Pinpoint the cell where the given text exists, returning its (x, y) midpoint coordinate. 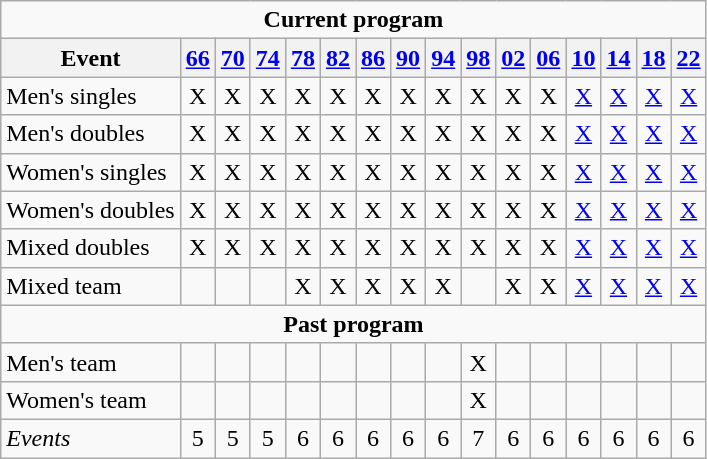
Mixed doubles (90, 248)
Women's singles (90, 172)
Men's team (90, 362)
74 (268, 58)
70 (232, 58)
78 (302, 58)
Events (90, 438)
14 (618, 58)
Women's doubles (90, 210)
Men's doubles (90, 134)
Mixed team (90, 286)
10 (584, 58)
Past program (354, 324)
7 (478, 438)
02 (514, 58)
98 (478, 58)
18 (654, 58)
Current program (354, 20)
06 (548, 58)
94 (444, 58)
22 (688, 58)
66 (198, 58)
Women's team (90, 400)
82 (338, 58)
90 (408, 58)
86 (374, 58)
Men's singles (90, 96)
Event (90, 58)
